Determine the [x, y] coordinate at the center of the cell enclosing the given text.  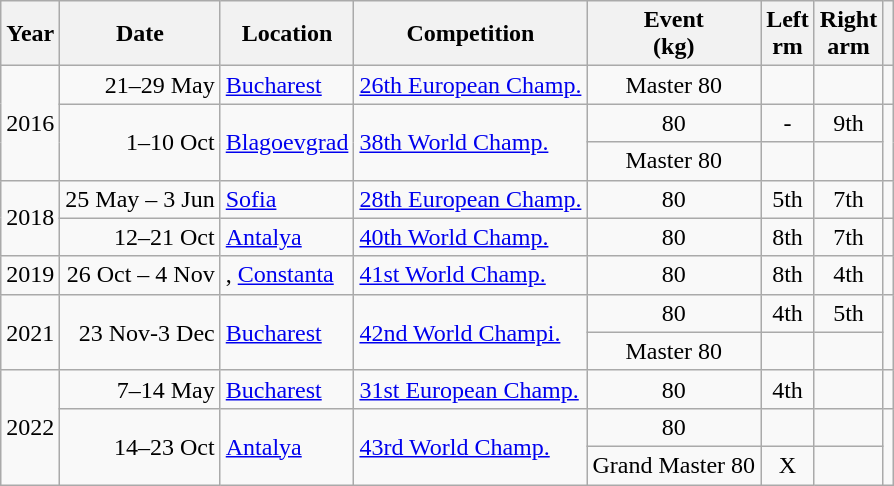
Grand Master 80 [674, 465]
2022 [30, 427]
Location [287, 34]
2021 [30, 332]
14–23 Oct [140, 446]
26 Oct – 4 Nov [140, 275]
25 May – 3 Jun [140, 199]
28th European Champ. [470, 199]
31st European Champ. [470, 389]
Competition [470, 34]
Date [140, 34]
Year [30, 34]
41st World Champ. [470, 275]
2018 [30, 218]
1–10 Oct [140, 142]
Event(kg) [674, 34]
Leftrm [788, 34]
Rightarm [848, 34]
38th World Champ. [470, 142]
Blagoevgrad [287, 142]
40th World Champ. [470, 237]
- [788, 123]
12–21 Oct [140, 237]
9th [848, 123]
, Constanta [287, 275]
21–29 May [140, 85]
7–14 May [140, 389]
43rd World Champ. [470, 446]
2019 [30, 275]
42nd World Champi. [470, 332]
23 Nov-3 Dec [140, 332]
X [788, 465]
Sofia [287, 199]
26th European Champ. [470, 85]
2016 [30, 123]
